Detect which cell encompasses the target text, then output its [X, Y] center coordinate. 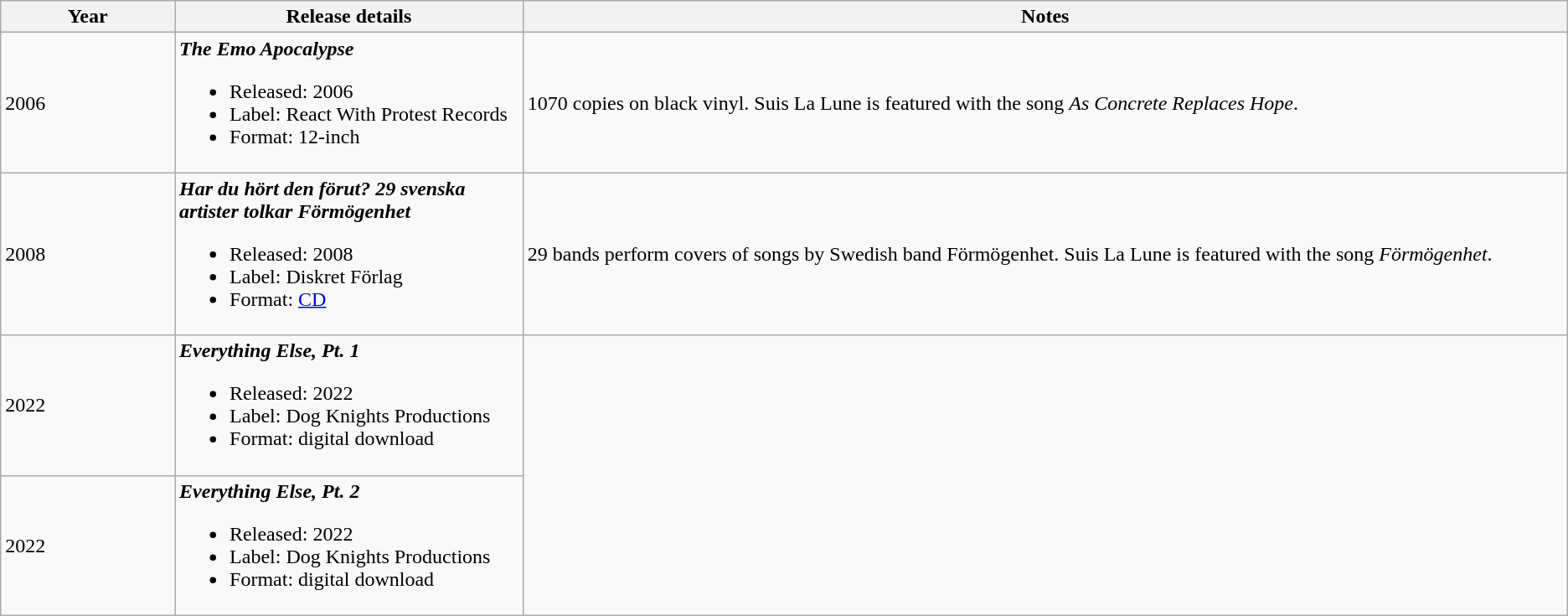
2006 [88, 102]
2008 [88, 254]
The Emo ApocalypseReleased: 2006Label: React With Protest RecordsFormat: 12-inch [349, 102]
Release details [349, 17]
Notes [1045, 17]
Everything Else, Pt. 2Released: 2022Label: Dog Knights ProductionsFormat: digital download [349, 545]
Everything Else, Pt. 1Released: 2022Label: Dog Knights ProductionsFormat: digital download [349, 406]
1070 copies on black vinyl. Suis La Lune is featured with the song As Concrete Replaces Hope. [1045, 102]
Year [88, 17]
Har du hört den förut? 29 svenska artister tolkar FörmögenhetReleased: 2008Label: Diskret FörlagFormat: CD [349, 254]
29 bands perform covers of songs by Swedish band Förmögenhet. Suis La Lune is featured with the song Förmögenhet. [1045, 254]
